Locate the cell with the specified text and output its [x, y] center coordinate. 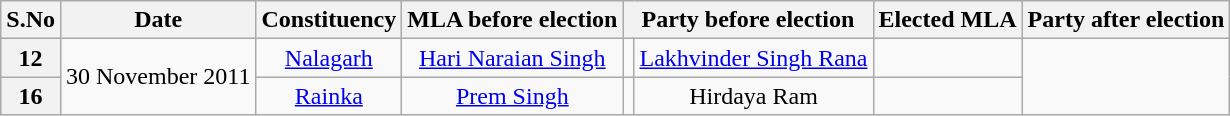
16 [31, 96]
Lakhvinder Singh Rana [754, 58]
Hari Naraian Singh [512, 58]
Hirdaya Ram [754, 96]
Rainka [329, 96]
Constituency [329, 20]
Party after election [1126, 20]
Elected MLA [948, 20]
MLA before election [512, 20]
Date [158, 20]
Nalagarh [329, 58]
30 November 2011 [158, 77]
12 [31, 58]
Party before election [748, 20]
Prem Singh [512, 96]
S.No [31, 20]
